Return (x, y) of the center of cell containing provided text 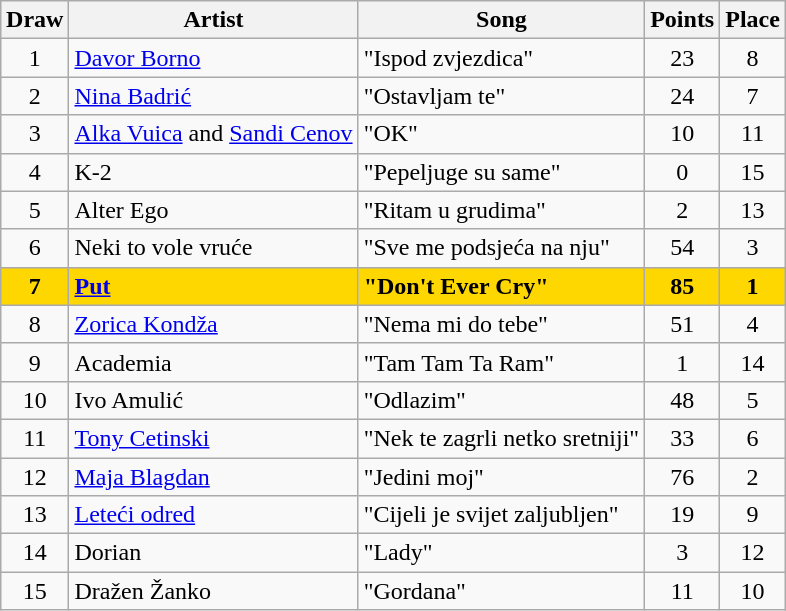
"Ispod zvjezdica" (502, 58)
Ivo Amulić (214, 400)
"Ritam u grudima" (502, 210)
Academia (214, 362)
Dražen Žanko (214, 591)
Neki to vole vruće (214, 248)
"Nema mi do tebe" (502, 324)
23 (682, 58)
"Cijeli je svijet zaljubljen" (502, 515)
Points (682, 20)
Leteći odred (214, 515)
54 (682, 248)
Song (502, 20)
48 (682, 400)
"Ostavljam te" (502, 96)
Alter Ego (214, 210)
Draw (35, 20)
"Don't Ever Cry" (502, 286)
"Gordana" (502, 591)
Tony Cetinski (214, 438)
Place (753, 20)
51 (682, 324)
"Tam Tam Ta Ram" (502, 362)
Nina Badrić (214, 96)
"Lady" (502, 553)
Put (214, 286)
"Odlazim" (502, 400)
Dorian (214, 553)
K-2 (214, 172)
Davor Borno (214, 58)
76 (682, 477)
33 (682, 438)
"Jedini moj" (502, 477)
Zorica Kondža (214, 324)
0 (682, 172)
"Nek te zagrli netko sretniji" (502, 438)
24 (682, 96)
Alka Vuica and Sandi Cenov (214, 134)
Maja Blagdan (214, 477)
"Pepeljuge su same" (502, 172)
"OK" (502, 134)
"Sve me podsjeća na nju" (502, 248)
Artist (214, 20)
85 (682, 286)
19 (682, 515)
